From the cell containing the given text, extract its center point as (X, Y) coordinate. 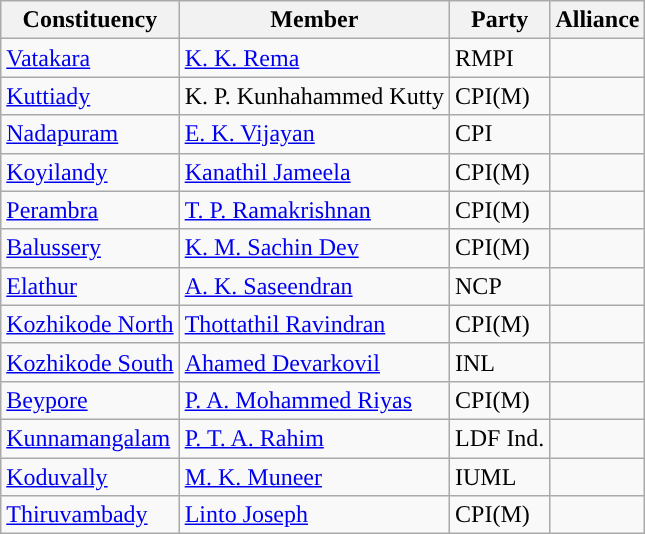
Balussery (90, 248)
E. K. Vijayan (314, 134)
Kunnamangalam (90, 438)
P. A. Mohammed Riyas (314, 400)
Perambra (90, 210)
LDF Ind. (500, 438)
RMPI (500, 58)
K. P. Kunhahammed Kutty (314, 96)
Beypore (90, 400)
Kozhikode North (90, 324)
K. M. Sachin Dev (314, 248)
Thiruvambady (90, 515)
P. T. A. Rahim (314, 438)
Nadapuram (90, 134)
Koduvally (90, 477)
T. P. Ramakrishnan (314, 210)
INL (500, 362)
A. K. Saseendran (314, 286)
Vatakara (90, 58)
K. K. Rema (314, 58)
M. K. Muneer (314, 477)
Linto Joseph (314, 515)
Alliance (598, 20)
Elathur (90, 286)
Kanathil Jameela (314, 172)
IUML (500, 477)
Kuttiady (90, 96)
Kozhikode South (90, 362)
NCP (500, 286)
Constituency (90, 20)
Member (314, 20)
CPI (500, 134)
Thottathil Ravindran (314, 324)
Ahamed Devarkovil (314, 362)
Koyilandy (90, 172)
Party (500, 20)
